From the cell containing the given text, extract its center point as (x, y) coordinate. 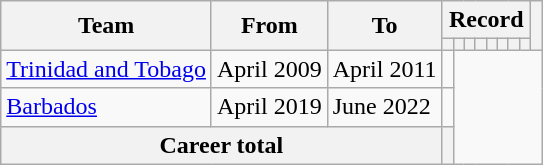
April 2011 (384, 69)
Team (106, 26)
From (269, 26)
Career total (222, 145)
Trinidad and Tobago (106, 69)
June 2022 (384, 107)
To (384, 26)
April 2019 (269, 107)
Barbados (106, 107)
Record (486, 20)
April 2009 (269, 69)
